Search for the cell housing the specified text and yield its (X, Y) center coordinate. 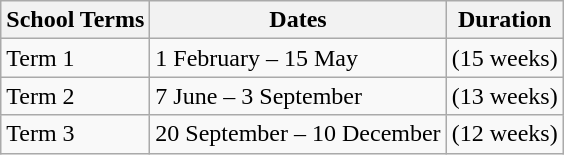
Term 3 (76, 134)
(15 weeks) (504, 58)
7 June – 3 September (298, 96)
1 February – 15 May (298, 58)
(13 weeks) (504, 96)
School Terms (76, 20)
(12 weeks) (504, 134)
Term 2 (76, 96)
Duration (504, 20)
Dates (298, 20)
20 September – 10 December (298, 134)
Term 1 (76, 58)
